Locate the cell with the specified text and output its [x, y] center coordinate. 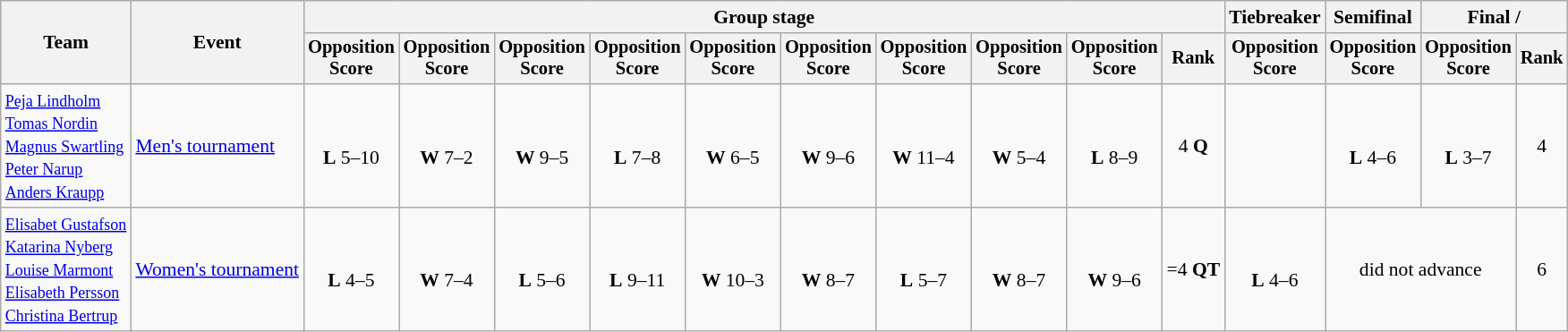
Group stage [764, 17]
4 Q [1193, 146]
Final / [1494, 17]
L 9–11 [637, 269]
Event [217, 43]
Semifinal [1373, 17]
Men's tournament [217, 146]
L 8–9 [1115, 146]
L 5–7 [924, 269]
W 6–5 [732, 146]
W 5–4 [1018, 146]
W 7–2 [447, 146]
W 9–5 [542, 146]
Women's tournament [217, 269]
L 3–7 [1468, 146]
W 10–3 [732, 269]
W 7–4 [447, 269]
Elisabet GustafsonKatarina NybergLouise MarmontElisabeth PerssonChristina Bertrup [66, 269]
Peja LindholmTomas NordinMagnus SwartlingPeter NarupAnders Kraupp [66, 146]
=4 QT [1193, 269]
L 5–10 [351, 146]
L 7–8 [637, 146]
Team [66, 43]
did not advance [1421, 269]
6 [1542, 269]
4 [1542, 146]
L 4–5 [351, 269]
Tiebreaker [1274, 17]
L 5–6 [542, 269]
W 11–4 [924, 146]
